Return [x, y] of the center of cell containing provided text 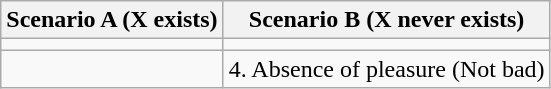
4. Absence of pleasure (Not bad) [386, 69]
Scenario B (X never exists) [386, 20]
Scenario A (X exists) [112, 20]
